Detect which cell encompasses the target text, then output its [X, Y] center coordinate. 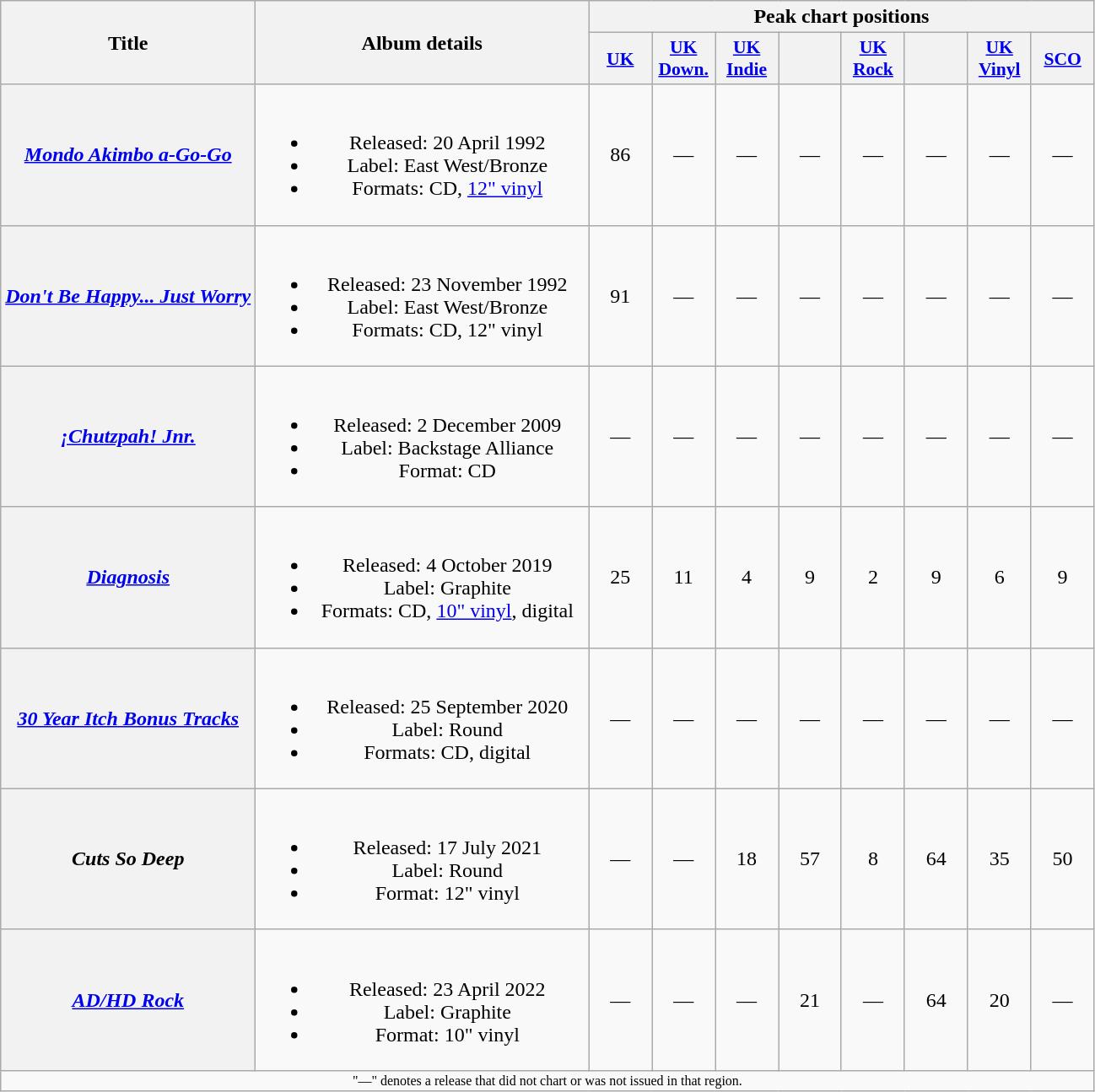
21 [810, 1000]
"—" denotes a release that did not chart or was not issued in that region. [547, 1080]
86 [621, 155]
Don't Be Happy... Just Worry [128, 295]
UKRock [872, 59]
50 [1063, 858]
18 [747, 858]
35 [999, 858]
UK [621, 59]
Released: 4 October 2019Label: GraphiteFormats: CD, 10" vinyl, digital [422, 577]
30 Year Itch Bonus Tracks [128, 718]
57 [810, 858]
Peak chart positions [842, 17]
4 [747, 577]
11 [683, 577]
Released: 25 September 2020Label: RoundFormats: CD, digital [422, 718]
2 [872, 577]
Diagnosis [128, 577]
Album details [422, 42]
91 [621, 295]
Released: 17 July 2021Label: RoundFormat: 12" vinyl [422, 858]
UKDown. [683, 59]
AD/HD Rock [128, 1000]
Released: 2 December 2009Label: Backstage AllianceFormat: CD [422, 437]
Released: 23 November 1992Label: East West/BronzeFormats: CD, 12" vinyl [422, 295]
UKIndie [747, 59]
6 [999, 577]
¡Chutzpah! Jnr. [128, 437]
SCO [1063, 59]
20 [999, 1000]
25 [621, 577]
Cuts So Deep [128, 858]
8 [872, 858]
Title [128, 42]
Released: 23 April 2022Label: GraphiteFormat: 10" vinyl [422, 1000]
Released: 20 April 1992Label: East West/BronzeFormats: CD, 12" vinyl [422, 155]
UKVinyl [999, 59]
Mondo Akimbo a-Go-Go [128, 155]
